Provide the [x, y] coordinate of the cell's center where the given text is located.  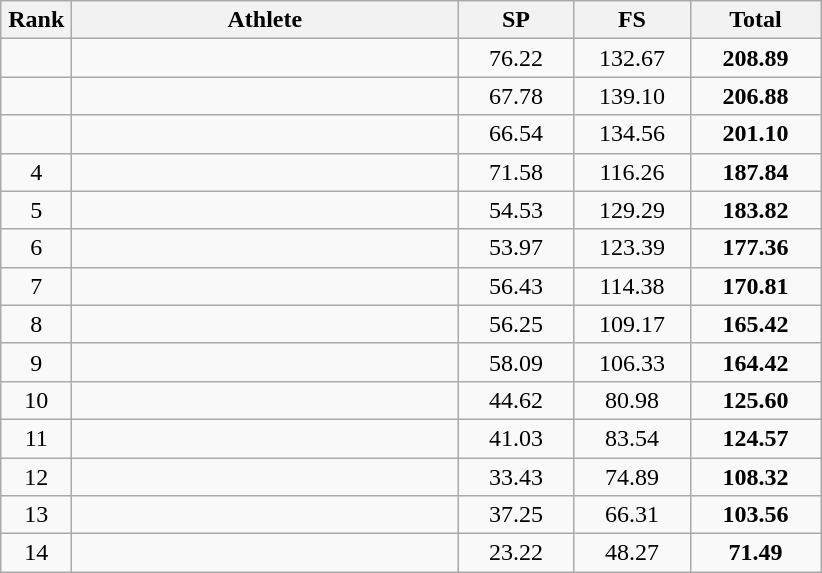
71.49 [756, 553]
206.88 [756, 96]
177.36 [756, 248]
108.32 [756, 477]
4 [36, 172]
23.22 [516, 553]
139.10 [632, 96]
54.53 [516, 210]
132.67 [632, 58]
Total [756, 20]
12 [36, 477]
129.29 [632, 210]
114.38 [632, 286]
183.82 [756, 210]
109.17 [632, 324]
164.42 [756, 362]
44.62 [516, 400]
FS [632, 20]
Rank [36, 20]
66.54 [516, 134]
41.03 [516, 438]
56.25 [516, 324]
11 [36, 438]
9 [36, 362]
10 [36, 400]
125.60 [756, 400]
13 [36, 515]
134.56 [632, 134]
106.33 [632, 362]
56.43 [516, 286]
37.25 [516, 515]
83.54 [632, 438]
66.31 [632, 515]
201.10 [756, 134]
71.58 [516, 172]
74.89 [632, 477]
165.42 [756, 324]
208.89 [756, 58]
53.97 [516, 248]
170.81 [756, 286]
123.39 [632, 248]
124.57 [756, 438]
187.84 [756, 172]
80.98 [632, 400]
7 [36, 286]
116.26 [632, 172]
5 [36, 210]
103.56 [756, 515]
8 [36, 324]
33.43 [516, 477]
58.09 [516, 362]
SP [516, 20]
14 [36, 553]
48.27 [632, 553]
76.22 [516, 58]
Athlete [265, 20]
6 [36, 248]
67.78 [516, 96]
